Scan for the cell matching the given text and deliver its (X, Y) coordinate at center. 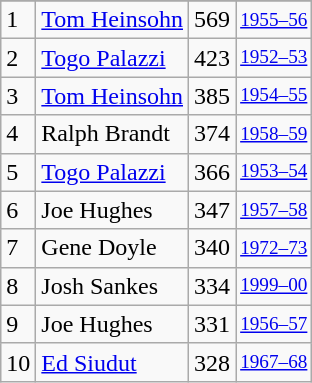
5 (18, 172)
8 (18, 286)
423 (212, 58)
1967–68 (274, 362)
4 (18, 134)
9 (18, 324)
Gene Doyle (112, 248)
10 (18, 362)
328 (212, 362)
Ralph Brandt (112, 134)
Ed Siudut (112, 362)
2 (18, 58)
1956–57 (274, 324)
1 (18, 20)
6 (18, 210)
1953–54 (274, 172)
1955–56 (274, 20)
374 (212, 134)
1972–73 (274, 248)
385 (212, 96)
1952–53 (274, 58)
7 (18, 248)
334 (212, 286)
3 (18, 96)
331 (212, 324)
1958–59 (274, 134)
340 (212, 248)
569 (212, 20)
1954–55 (274, 96)
347 (212, 210)
1957–58 (274, 210)
Josh Sankes (112, 286)
1999–00 (274, 286)
366 (212, 172)
